Locate the cell with the specified text and output its (X, Y) center coordinate. 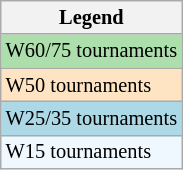
W60/75 tournaments (92, 51)
W25/35 tournaments (92, 118)
W15 tournaments (92, 152)
Legend (92, 17)
W50 tournaments (92, 85)
